Provide the (X, Y) coordinate of the cell's center where the given text is located.  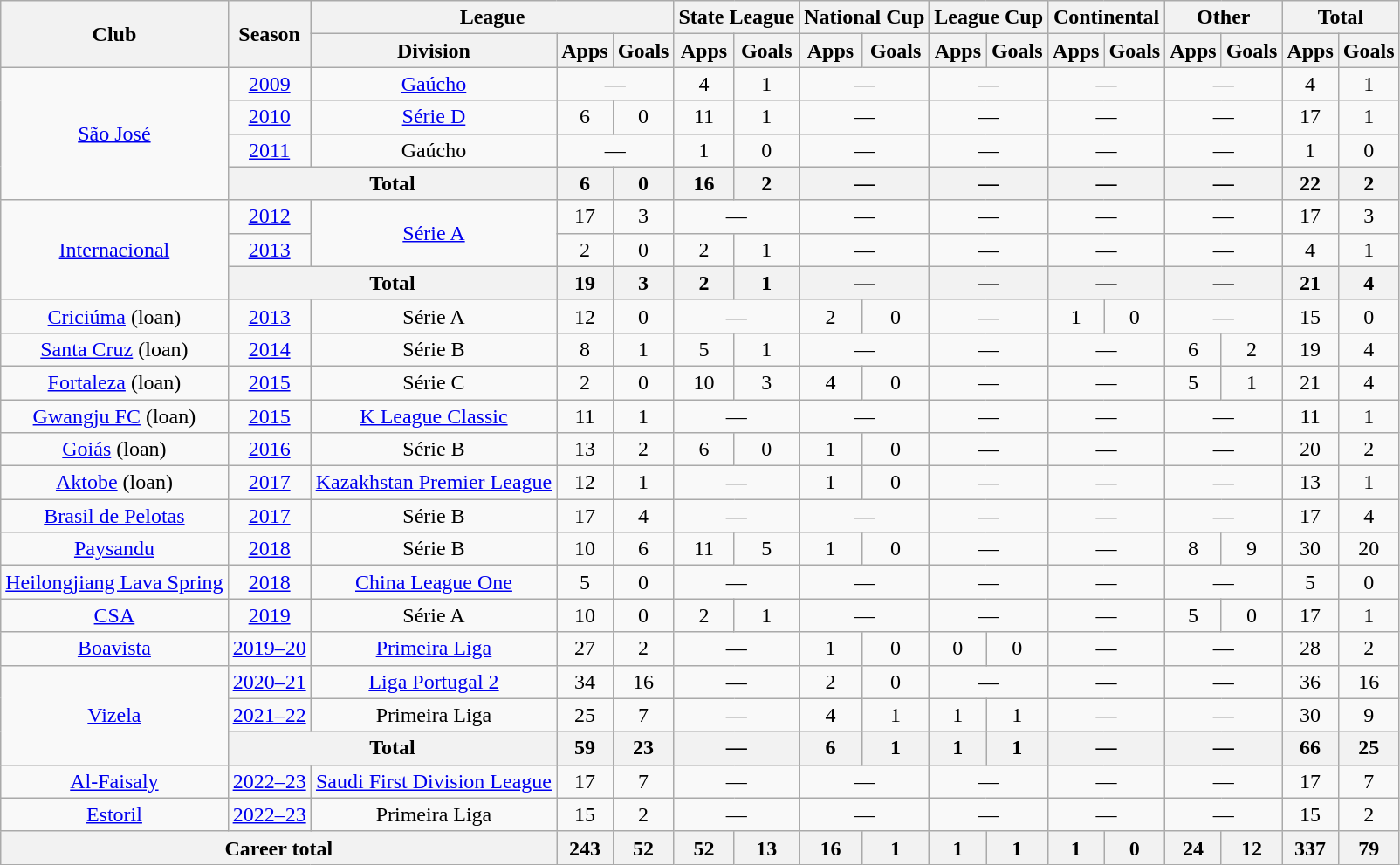
79 (1369, 848)
2011 (269, 150)
24 (1193, 848)
São José (114, 134)
Aktobe (loan) (114, 483)
28 (1310, 649)
League Cup (989, 17)
Santa Cruz (loan) (114, 349)
Heilongjiang Lava Spring (114, 582)
Série C (434, 382)
59 (585, 748)
2016 (269, 450)
36 (1310, 682)
Série D (434, 117)
CSA (114, 615)
China League One (434, 582)
Goiás (loan) (114, 450)
Club (114, 34)
K League Classic (434, 416)
Internacional (114, 250)
Saudi First Division League (434, 781)
Criciúma (loan) (114, 316)
27 (585, 649)
2019 (269, 615)
Division (434, 51)
243 (585, 848)
Season (269, 34)
Vizela (114, 715)
Liga Portugal 2 (434, 682)
2009 (269, 84)
League (492, 17)
Career total (279, 848)
2014 (269, 349)
22 (1310, 183)
2021–22 (269, 715)
2020–21 (269, 682)
Fortaleza (loan) (114, 382)
337 (1310, 848)
2012 (269, 216)
Paysandu (114, 549)
Estoril (114, 814)
34 (585, 682)
Brasil de Pelotas (114, 516)
2019–20 (269, 649)
National Cup (864, 17)
Al-Faisaly (114, 781)
State League (737, 17)
Kazakhstan Premier League (434, 483)
23 (643, 748)
Other (1224, 17)
Gwangju FC (loan) (114, 416)
Continental (1107, 17)
2010 (269, 117)
Boavista (114, 649)
66 (1310, 748)
